From the cell containing the given text, extract its center point as [X, Y] coordinate. 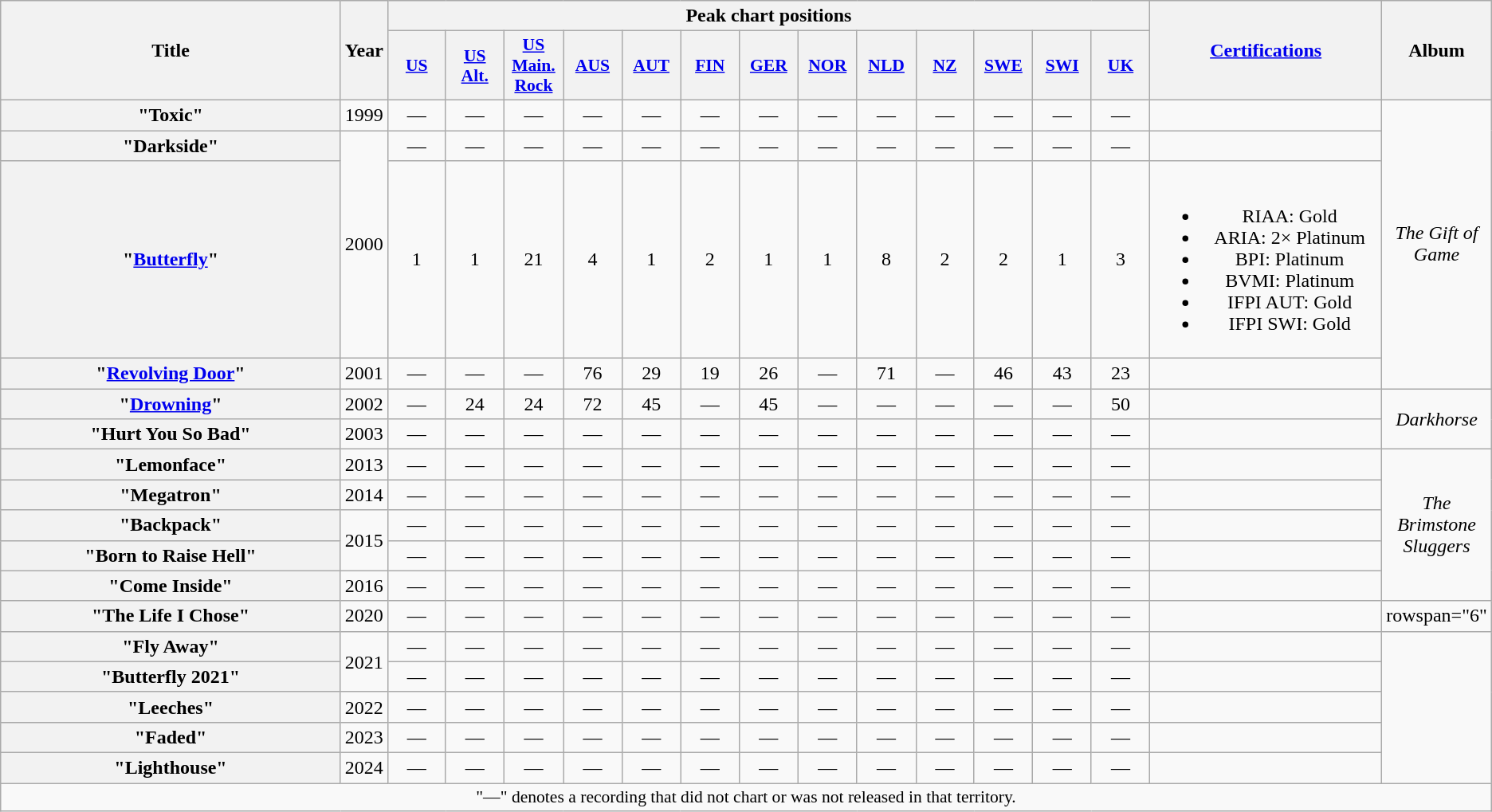
"Revolving Door" [171, 374]
FIN [709, 65]
"Lighthouse" [171, 767]
46 [1003, 374]
SWI [1062, 65]
2016 [363, 586]
NLD [886, 65]
3 [1121, 260]
2024 [363, 767]
2015 [363, 540]
USMain. Rock [533, 65]
2001 [363, 374]
23 [1121, 374]
Title [171, 51]
4 [593, 260]
Peak chart positions [768, 16]
"Toxic" [171, 115]
"—" denotes a recording that did not chart or was not released in that territory. [746, 797]
"Butterfly 2021" [171, 677]
"Darkside" [171, 146]
72 [593, 404]
2000 [363, 245]
Year [363, 51]
8 [886, 260]
26 [768, 374]
Darkhorse [1437, 419]
Album [1437, 51]
rowspan="6" [1437, 616]
"Megatron" [171, 495]
21 [533, 260]
The Brimstone Sluggers [1437, 525]
2021 [363, 661]
"Leeches" [171, 707]
"Fly Away" [171, 646]
Certifications [1266, 51]
2014 [363, 495]
2002 [363, 404]
50 [1121, 404]
USAlt. [475, 65]
"Hurt You So Bad" [171, 434]
US [416, 65]
"Butterfly" [171, 260]
NOR [827, 65]
"Lemonface" [171, 465]
1999 [363, 115]
SWE [1003, 65]
71 [886, 374]
RIAA: GoldARIA: 2× PlatinumBPI: PlatinumBVMI: PlatinumIFPI AUT: GoldIFPI SWI: Gold [1266, 260]
"Faded" [171, 737]
AUT [651, 65]
NZ [945, 65]
"Born to Raise Hell" [171, 555]
The Gift of Game [1437, 244]
UK [1121, 65]
"Come Inside" [171, 586]
GER [768, 65]
19 [709, 374]
"Backpack" [171, 525]
2022 [363, 707]
2003 [363, 434]
76 [593, 374]
"The Life I Chose" [171, 616]
"Drowning" [171, 404]
2020 [363, 616]
2013 [363, 465]
AUS [593, 65]
43 [1062, 374]
29 [651, 374]
2023 [363, 737]
